Extract the (x, y) coordinate from the center of the cell holding the provided text.  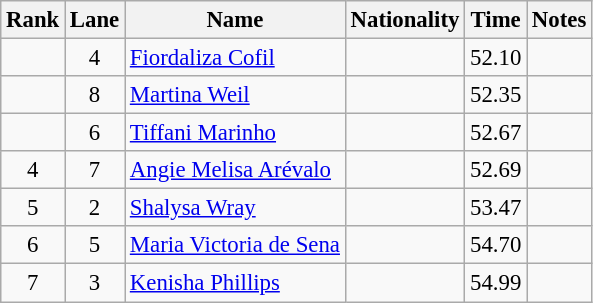
52.35 (496, 95)
Maria Victoria de Sena (236, 245)
Nationality (404, 20)
53.47 (496, 208)
Notes (560, 20)
8 (95, 95)
54.70 (496, 245)
Lane (95, 20)
Rank (33, 20)
Martina Weil (236, 95)
Time (496, 20)
52.67 (496, 133)
Kenisha Phillips (236, 283)
Shalysa Wray (236, 208)
Name (236, 20)
Fiordaliza Cofil (236, 58)
2 (95, 208)
52.10 (496, 58)
52.69 (496, 170)
3 (95, 283)
Angie Melisa Arévalo (236, 170)
54.99 (496, 283)
Tiffani Marinho (236, 133)
